Pinpoint the cell where the given text exists, returning its [X, Y] midpoint coordinate. 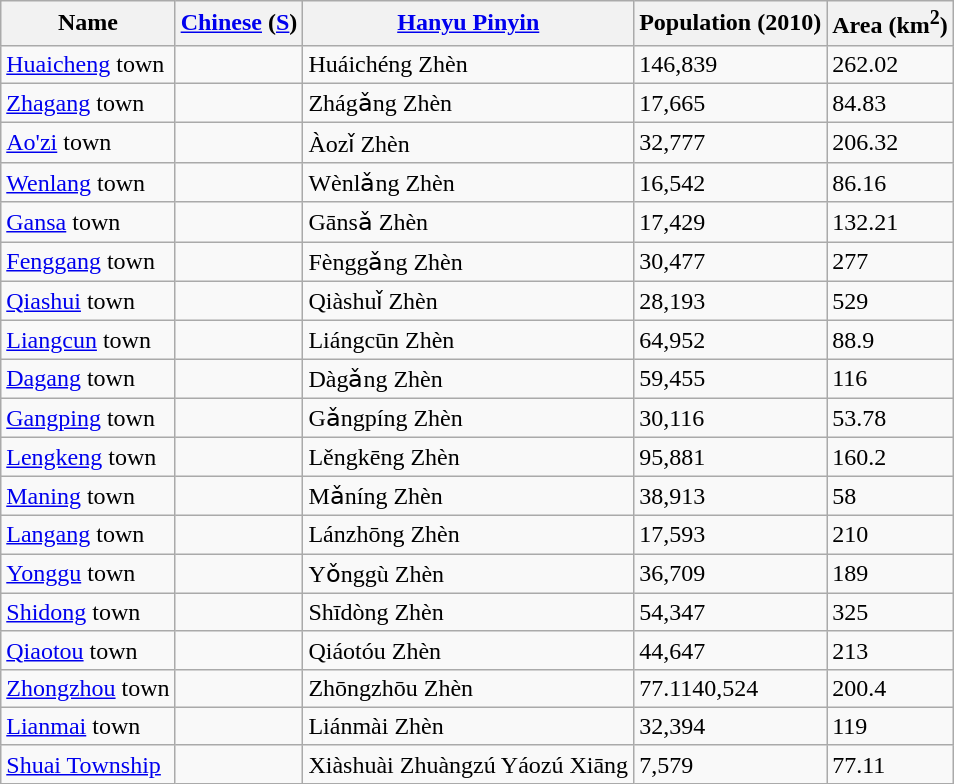
Shuai Township [88, 764]
88.9 [890, 340]
160.2 [890, 457]
Mǎníng Zhèn [468, 496]
30,116 [730, 418]
Maning town [88, 496]
119 [890, 726]
Huáichéng Zhèn [468, 64]
77.1140,524 [730, 688]
95,881 [730, 457]
Liángcūn Zhèn [468, 340]
529 [890, 301]
Zhongzhou town [88, 688]
17,665 [730, 103]
Lianmai town [88, 726]
32,777 [730, 143]
Chinese (S) [239, 24]
Gǎngpíng Zhèn [468, 418]
Shīdòng Zhèn [468, 612]
Liánmài Zhèn [468, 726]
146,839 [730, 64]
Ao'zi town [88, 143]
Qiàshuǐ Zhèn [468, 301]
Area (km2) [890, 24]
325 [890, 612]
17,593 [730, 535]
44,647 [730, 650]
Name [88, 24]
Dàgǎng Zhèn [468, 379]
7,579 [730, 764]
206.32 [890, 143]
53.78 [890, 418]
Xiàshuài Zhuàngzú Yáozú Xiāng [468, 764]
Fenggang town [88, 262]
189 [890, 574]
59,455 [730, 379]
38,913 [730, 496]
Gānsǎ Zhèn [468, 222]
17,429 [730, 222]
58 [890, 496]
Lengkeng town [88, 457]
Gangping town [88, 418]
Zhōngzhōu Zhèn [468, 688]
16,542 [730, 182]
Dagang town [88, 379]
Àozǐ Zhèn [468, 143]
Wènlǎng Zhèn [468, 182]
213 [890, 650]
32,394 [730, 726]
Langang town [88, 535]
54,347 [730, 612]
30,477 [730, 262]
Gansa town [88, 222]
277 [890, 262]
64,952 [730, 340]
Wenlang town [88, 182]
132.21 [890, 222]
Liangcun town [88, 340]
36,709 [730, 574]
Shidong town [88, 612]
Qiashui town [88, 301]
77.11 [890, 764]
Hanyu Pinyin [468, 24]
210 [890, 535]
Zhagang town [88, 103]
Yonggu town [88, 574]
86.16 [890, 182]
116 [890, 379]
262.02 [890, 64]
Fènggǎng Zhèn [468, 262]
200.4 [890, 688]
84.83 [890, 103]
Huaicheng town [88, 64]
Zhágǎng Zhèn [468, 103]
28,193 [730, 301]
Lěngkēng Zhèn [468, 457]
Yǒnggù Zhèn [468, 574]
Qiáotóu Zhèn [468, 650]
Qiaotou town [88, 650]
Population (2010) [730, 24]
Lánzhōng Zhèn [468, 535]
